Capture the cell that displays the provided text and extract its (X, Y) central coordinate. 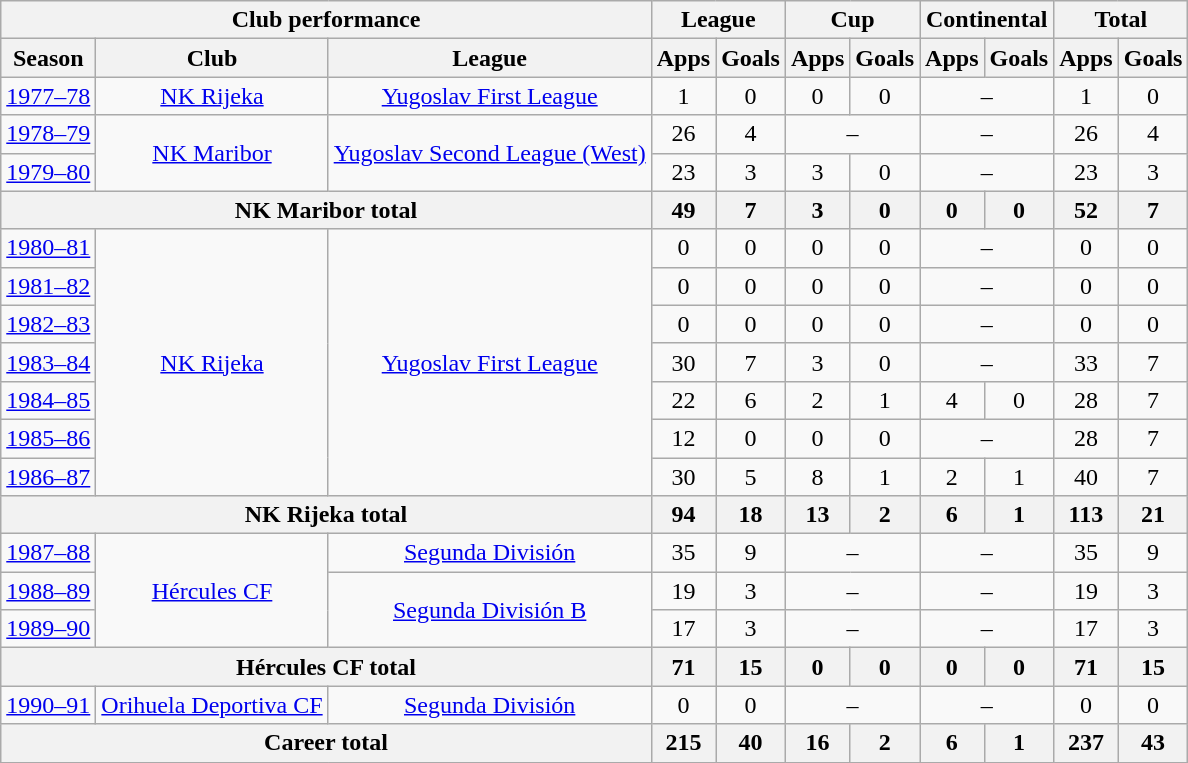
5 (751, 477)
49 (683, 210)
113 (1086, 515)
Club (212, 58)
Cup (852, 20)
1982–83 (48, 324)
8 (817, 477)
1983–84 (48, 362)
1986–87 (48, 477)
Club performance (326, 20)
18 (751, 515)
215 (683, 743)
237 (1086, 743)
1981–82 (48, 286)
16 (817, 743)
Segunda División B (490, 610)
Hércules CF (212, 591)
22 (683, 400)
52 (1086, 210)
Orihuela Deportiva CF (212, 705)
33 (1086, 362)
13 (817, 515)
1987–88 (48, 553)
1977–78 (48, 96)
Career total (326, 743)
1978–79 (48, 134)
1985–86 (48, 438)
1984–85 (48, 400)
12 (683, 438)
Hércules CF total (326, 667)
1980–81 (48, 248)
NK Maribor (212, 153)
94 (683, 515)
1988–89 (48, 591)
NK Maribor total (326, 210)
NK Rijeka total (326, 515)
Yugoslav Second League (West) (490, 153)
Season (48, 58)
1979–80 (48, 172)
Continental (987, 20)
43 (1153, 743)
21 (1153, 515)
1990–91 (48, 705)
1989–90 (48, 629)
Total (1121, 20)
